Provide the (x, y) coordinate of the cell's center where the given text is located.  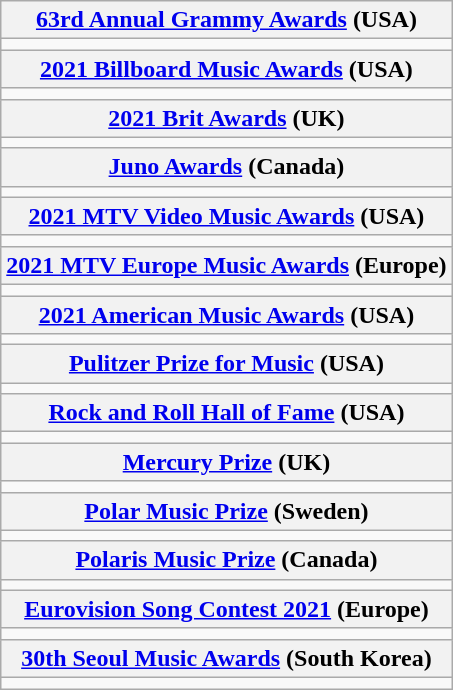
2021 Billboard Music Awards (USA) (226, 69)
2021 MTV Europe Music Awards (Europe) (226, 265)
Polaris Music Prize (Canada) (226, 560)
Mercury Prize (UK) (226, 462)
Eurovision Song Contest 2021 (Europe) (226, 609)
63rd Annual Grammy Awards (USA) (226, 20)
Pulitzer Prize for Music (USA) (226, 364)
2021 Brit Awards (UK) (226, 118)
Rock and Roll Hall of Fame (USA) (226, 413)
30th Seoul Music Awards (South Korea) (226, 658)
Polar Music Prize (Sweden) (226, 511)
2021 American Music Awards (USA) (226, 315)
2021 MTV Video Music Awards (USA) (226, 216)
Juno Awards (Canada) (226, 167)
